Detect which cell encompasses the target text, then output its (x, y) center coordinate. 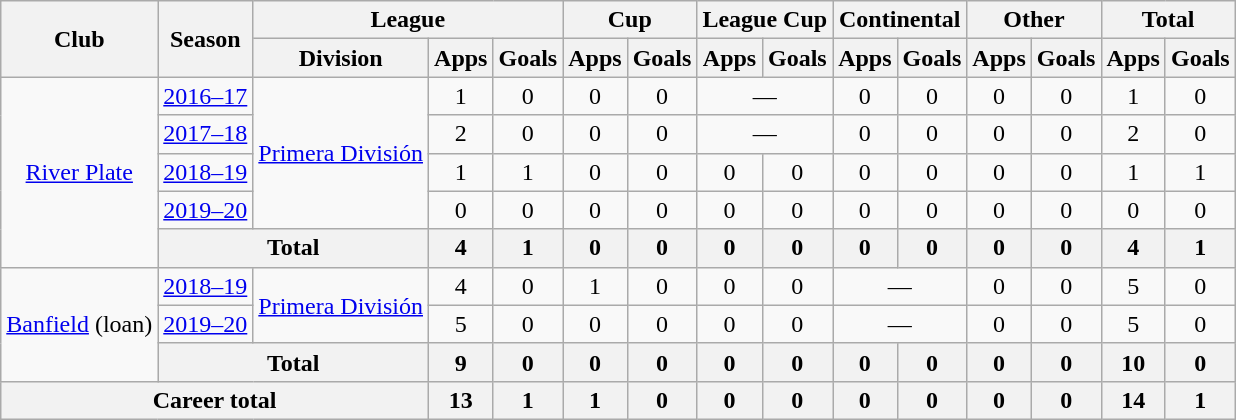
9 (461, 362)
Banfield (loan) (80, 324)
Other (1034, 20)
14 (1133, 400)
2017–18 (206, 134)
Season (206, 39)
League (408, 20)
River Plate (80, 172)
Continental (900, 20)
League Cup (765, 20)
Career total (215, 400)
10 (1133, 362)
Club (80, 39)
Division (341, 58)
13 (461, 400)
2016–17 (206, 96)
Cup (630, 20)
